Return (x, y) of the center of cell containing provided text 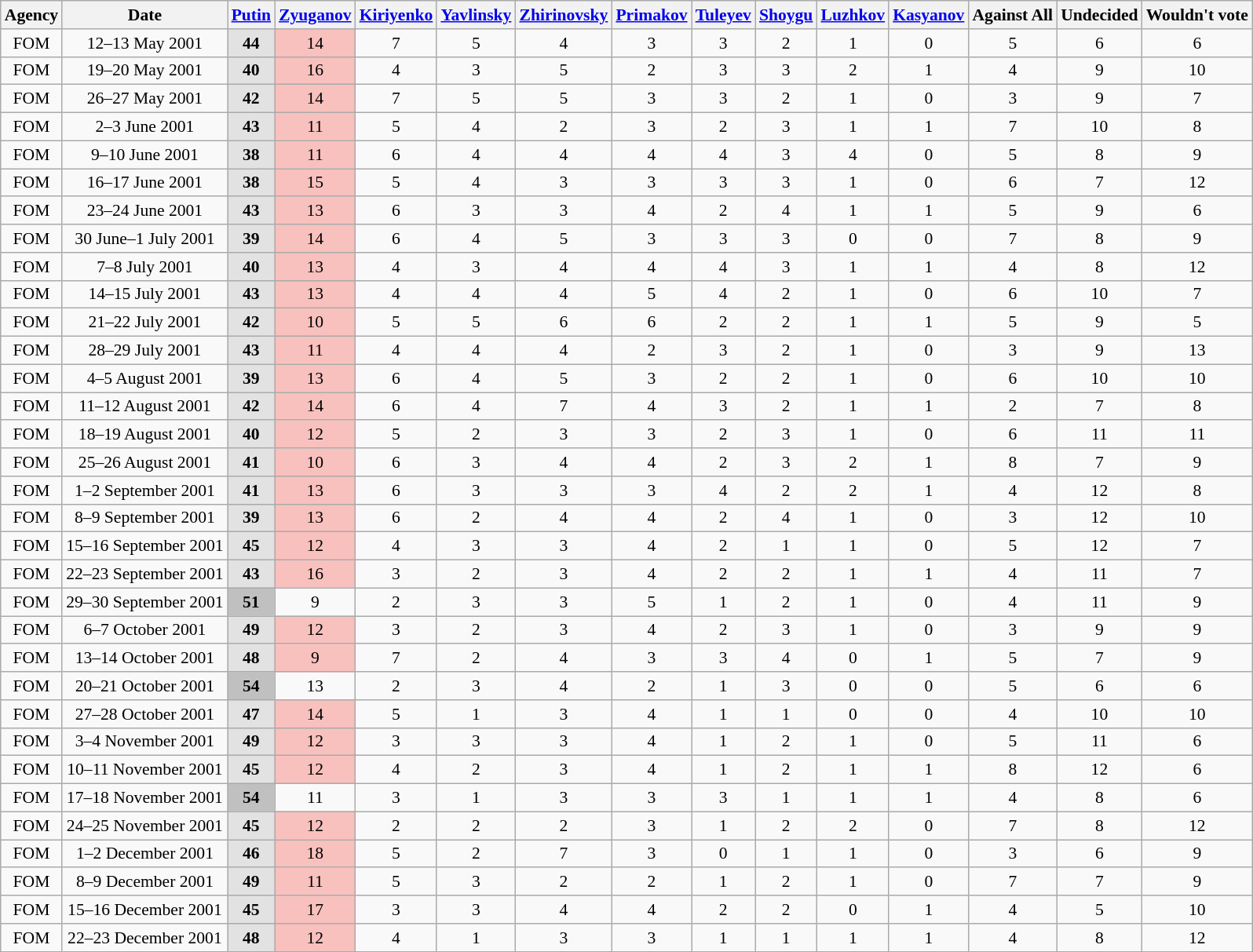
25–26 August 2001 (144, 462)
2–3 June 2001 (144, 127)
10–11 November 2001 (144, 770)
1–2 December 2001 (144, 854)
Tuleyev (724, 15)
4–5 August 2001 (144, 378)
21–22 July 2001 (144, 323)
16–17 June 2001 (144, 183)
13–14 October 2001 (144, 658)
Date (144, 15)
22–23 September 2001 (144, 574)
15–16 December 2001 (144, 910)
30 June–1 July 2001 (144, 239)
Zhirinovsky (564, 15)
Zyuganov (316, 15)
8–9 September 2001 (144, 518)
Kasyanov (928, 15)
46 (251, 854)
22–23 December 2001 (144, 938)
6–7 October 2001 (144, 630)
18–19 August 2001 (144, 435)
1–2 September 2001 (144, 491)
Luzhkov (853, 15)
Undecided (1099, 15)
20–21 October 2001 (144, 686)
24–25 November 2001 (144, 826)
Against All (1013, 15)
19–20 May 2001 (144, 71)
15–16 September 2001 (144, 546)
Kiriyenko (396, 15)
8–9 December 2001 (144, 882)
17 (316, 910)
7–8 July 2001 (144, 267)
Shoygu (787, 15)
47 (251, 714)
28–29 July 2001 (144, 351)
29–30 September 2001 (144, 602)
23–24 June 2001 (144, 211)
Agency (31, 15)
51 (251, 602)
11–12 August 2001 (144, 407)
15 (316, 183)
12–13 May 2001 (144, 43)
26–27 May 2001 (144, 99)
27–28 October 2001 (144, 714)
Wouldn't vote (1197, 15)
17–18 November 2001 (144, 798)
9–10 June 2001 (144, 155)
Yavlinsky (476, 15)
18 (316, 854)
Putin (251, 15)
Primakov (652, 15)
14–15 July 2001 (144, 294)
44 (251, 43)
3–4 November 2001 (144, 742)
